Pinpoint the cell where the given text exists, returning its (x, y) midpoint coordinate. 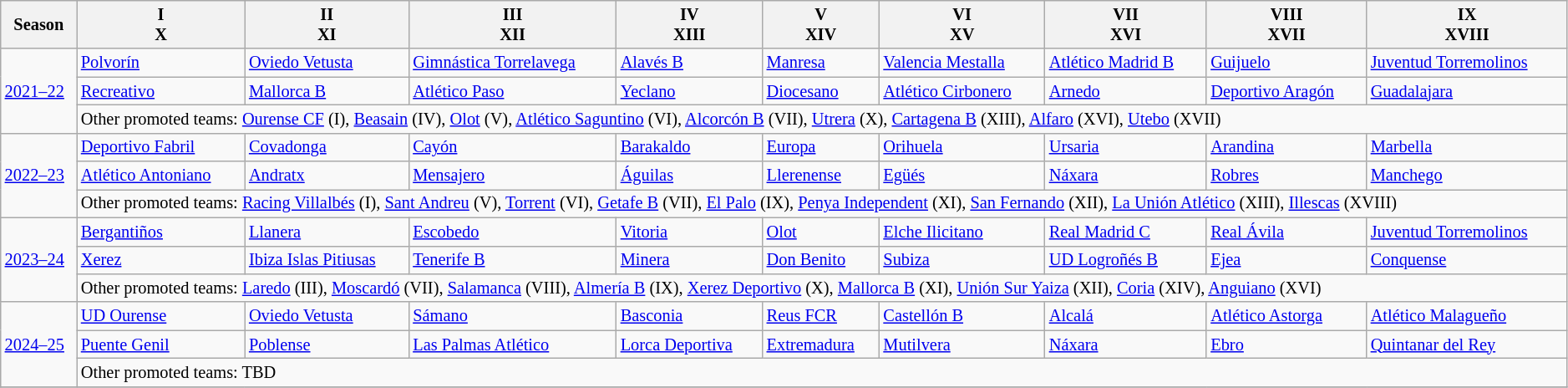
Europa (821, 147)
Real Ávila (1286, 232)
Deportivo Aragón (1286, 91)
Reus FCR (821, 316)
2021–22 (38, 90)
Ejea (1286, 260)
IX (160, 24)
Barakaldo (690, 147)
Quintanar del Rey (1467, 345)
Alcalá (1126, 316)
Yeclano (690, 91)
Cayón (512, 147)
IIXI (327, 24)
Tenerife B (512, 260)
Puente Genil (160, 345)
Atlético Antoniano (160, 176)
Alavés B (690, 63)
Llanera (327, 232)
Covadonga (327, 147)
Xerez (160, 260)
Mutilvera (962, 345)
Manchego (1467, 176)
Season (38, 24)
Ibiza Islas Pitiusas (327, 260)
Gimnástica Torrelavega (512, 63)
Lorca Deportiva (690, 345)
Don Benito (821, 260)
Castellón B (962, 316)
Atlético Astorga (1286, 316)
UD Logroñés B (1126, 260)
Olot (821, 232)
2023–24 (38, 259)
UD Ourense (160, 316)
Atlético Madrid B (1126, 63)
Extremadura (821, 345)
Guijuelo (1286, 63)
Arnedo (1126, 91)
2024–25 (38, 345)
Atlético Paso (512, 91)
Las Palmas Atlético (512, 345)
Llerenense (821, 176)
Mallorca B (327, 91)
VXIV (821, 24)
Atlético Cirbonero (962, 91)
Other promoted teams: TBD (822, 372)
Arandina (1286, 147)
Atlético Malagueño (1467, 316)
VIIXVI (1126, 24)
Escobedo (512, 232)
Marbella (1467, 147)
Águilas (690, 176)
Mensajero (512, 176)
VIIIXVII (1286, 24)
Robres (1286, 176)
Guadalajara (1467, 91)
Valencia Mestalla (962, 63)
Deportivo Fabril (160, 147)
IVXIII (690, 24)
Manresa (821, 63)
Real Madrid C (1126, 232)
Diocesano (821, 91)
Andratx (327, 176)
Vitoria (690, 232)
Basconia (690, 316)
Ursaria (1126, 147)
IIIXII (512, 24)
Conquense (1467, 260)
Egüés (962, 176)
Minera (690, 260)
Poblense (327, 345)
Polvorín (160, 63)
Orihuela (962, 147)
IXXVIII (1467, 24)
Recreativo (160, 91)
Subiza (962, 260)
Sámano (512, 316)
Elche Ilicitano (962, 232)
2022–23 (38, 176)
VIXV (962, 24)
Ebro (1286, 345)
Bergantiños (160, 232)
